Determine the [x, y] coordinate at the center of the cell enclosing the given text.  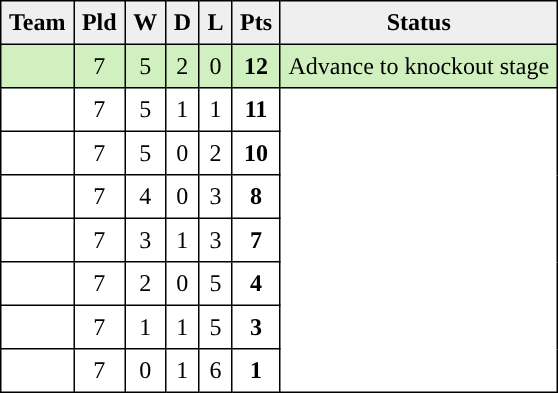
Advance to knockout stage [418, 66]
L [216, 23]
10 [256, 153]
Status [418, 23]
Pts [256, 23]
11 [256, 110]
Team [38, 23]
W [145, 23]
8 [256, 197]
6 [216, 371]
12 [256, 66]
D [182, 23]
Pld [100, 23]
